Output the [x, y] coordinate of the center of the cell containing the given text.  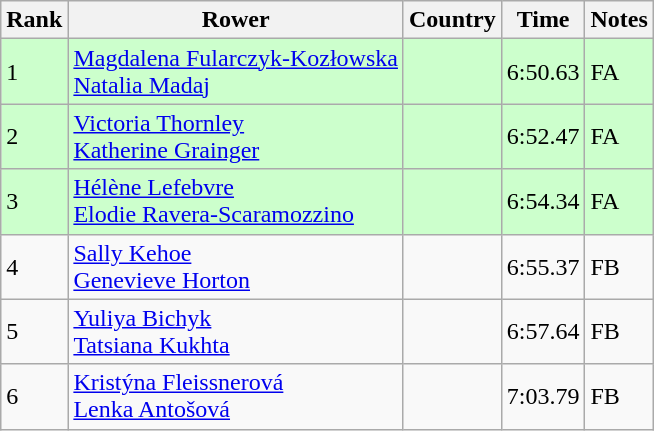
5 [34, 332]
7:03.79 [543, 396]
6 [34, 396]
3 [34, 202]
Kristýna FleissnerováLenka Antošová [236, 396]
Rower [236, 20]
6:54.34 [543, 202]
Yuliya BichykTatsiana Kukhta [236, 332]
Country [452, 20]
2 [34, 136]
6:55.37 [543, 266]
Time [543, 20]
6:57.64 [543, 332]
Victoria ThornleyKatherine Grainger [236, 136]
6:50.63 [543, 72]
Notes [619, 20]
Magdalena Fularczyk-KozłowskaNatalia Madaj [236, 72]
Hélène LefebvreElodie Ravera-Scaramozzino [236, 202]
Sally KehoeGenevieve Horton [236, 266]
6:52.47 [543, 136]
4 [34, 266]
1 [34, 72]
Rank [34, 20]
